Detect which cell encompasses the target text, then output its (x, y) center coordinate. 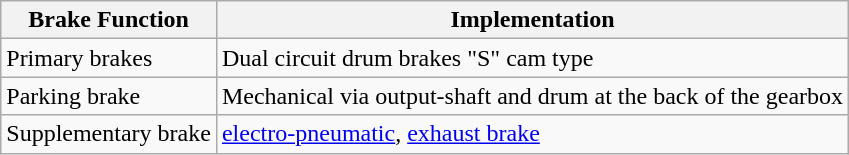
Supplementary brake (109, 134)
Dual circuit drum brakes "S" cam type (532, 58)
electro-pneumatic, exhaust brake (532, 134)
Implementation (532, 20)
Brake Function (109, 20)
Mechanical via output-shaft and drum at the back of the gearbox (532, 96)
Parking brake (109, 96)
Primary brakes (109, 58)
